For the text-containing cell, return its midpoint in [x, y] coordinate format. 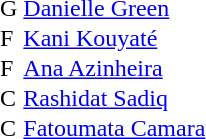
Kani Kouyaté [114, 38]
C [8, 98]
Ana Azinheira [114, 68]
Rashidat Sadiq [114, 98]
